From the cell containing the given text, extract its center point as (X, Y) coordinate. 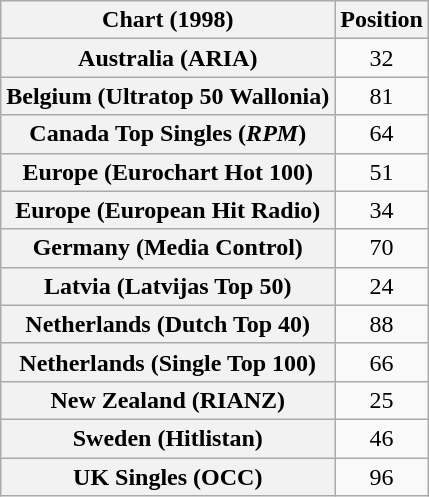
Chart (1998) (168, 20)
32 (382, 58)
25 (382, 400)
51 (382, 172)
64 (382, 134)
UK Singles (OCC) (168, 477)
46 (382, 438)
24 (382, 286)
Latvia (Latvijas Top 50) (168, 286)
88 (382, 324)
Europe (Eurochart Hot 100) (168, 172)
Position (382, 20)
Belgium (Ultratop 50 Wallonia) (168, 96)
Canada Top Singles (RPM) (168, 134)
66 (382, 362)
81 (382, 96)
Australia (ARIA) (168, 58)
Netherlands (Single Top 100) (168, 362)
Germany (Media Control) (168, 248)
Sweden (Hitlistan) (168, 438)
Europe (European Hit Radio) (168, 210)
70 (382, 248)
Netherlands (Dutch Top 40) (168, 324)
34 (382, 210)
New Zealand (RIANZ) (168, 400)
96 (382, 477)
